Find where the given text appears and provide that cell's center as [X, Y] coordinate. 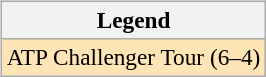
ATP Challenger Tour (6–4) [133, 57]
Legend [133, 20]
